Provide the [X, Y] coordinate of the cell's center where the given text is located.  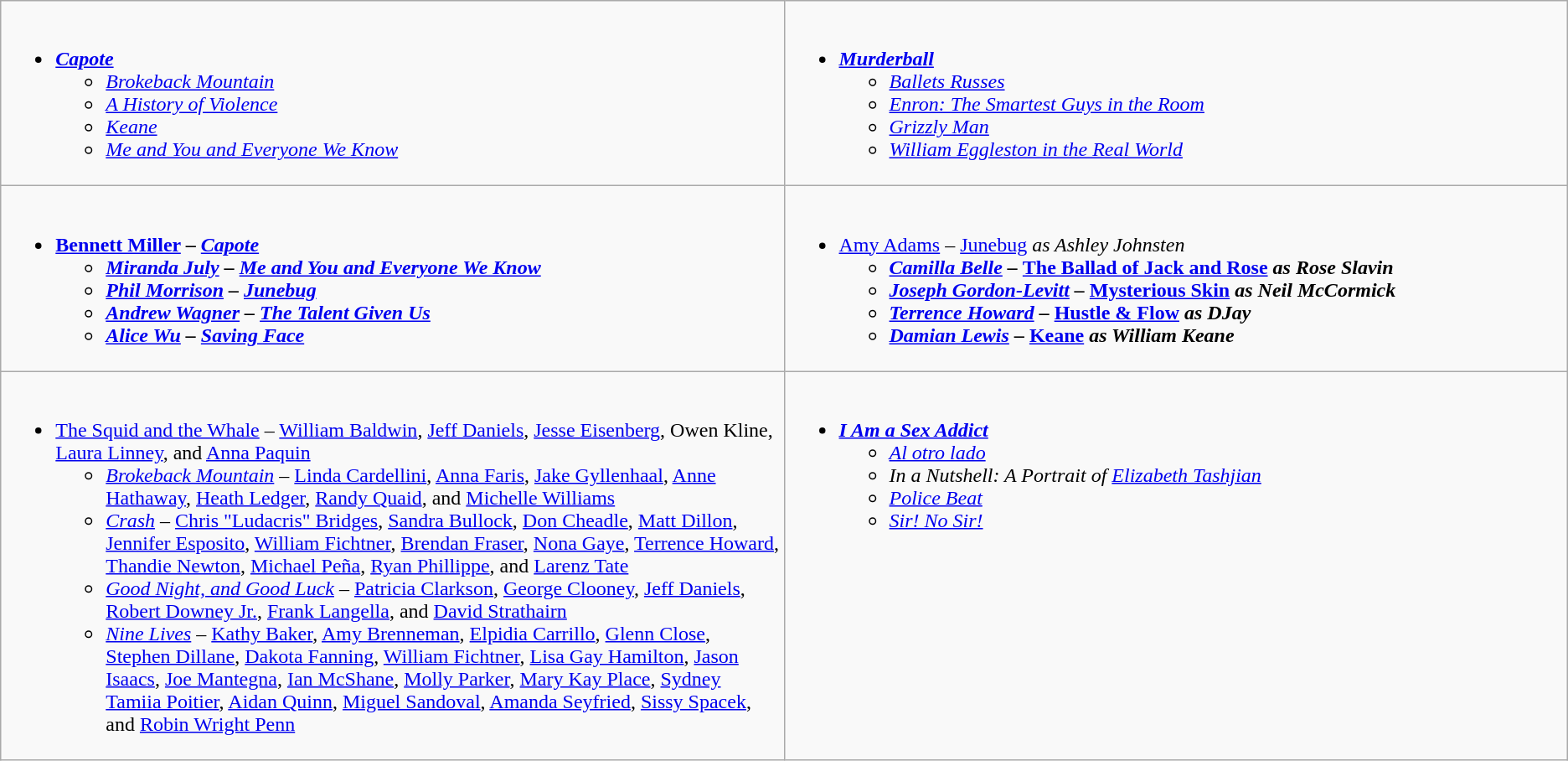
MurderballBallets RussesEnron: The Smartest Guys in the RoomGrizzly ManWilliam Eggleston in the Real World [1176, 94]
Bennett Miller – CapoteMiranda July – Me and You and Everyone We KnowPhil Morrison – JunebugAndrew Wagner – The Talent Given UsAlice Wu – Saving Face [392, 278]
CapoteBrokeback MountainA History of ViolenceKeaneMe and You and Everyone We Know [392, 94]
I Am a Sex AddictAl otro ladoIn a Nutshell: A Portrait of Elizabeth TashjianPolice BeatSir! No Sir! [1176, 566]
